From the cell containing the given text, extract its center point as [x, y] coordinate. 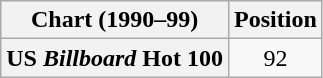
Position [276, 20]
US Billboard Hot 100 [115, 58]
92 [276, 58]
Chart (1990–99) [115, 20]
